From the cell containing the given text, extract its center point as [X, Y] coordinate. 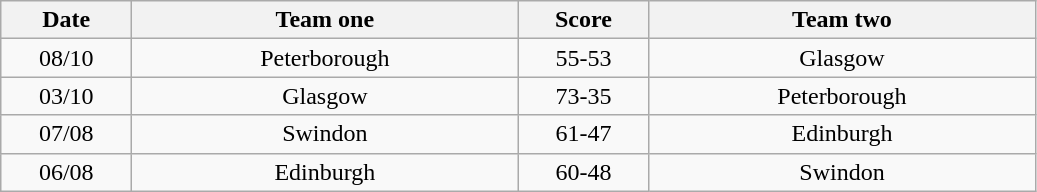
55-53 [584, 58]
Date [66, 20]
06/08 [66, 172]
61-47 [584, 134]
Score [584, 20]
73-35 [584, 96]
60-48 [584, 172]
Team one [325, 20]
07/08 [66, 134]
08/10 [66, 58]
Team two [842, 20]
03/10 [66, 96]
